For the text-containing cell, return its midpoint in (X, Y) coordinate format. 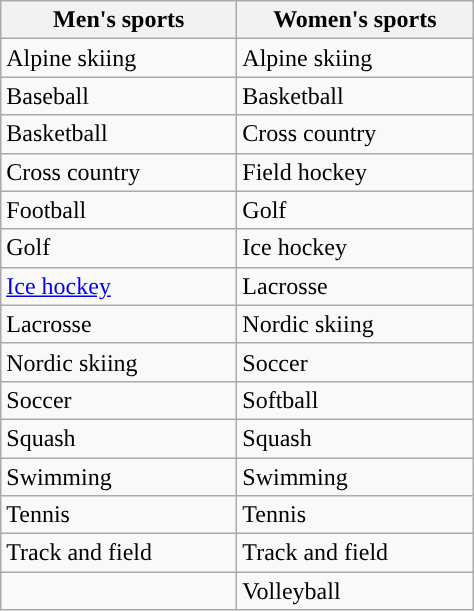
Softball (355, 400)
Baseball (119, 96)
Men's sports (119, 20)
Field hockey (355, 172)
Football (119, 210)
Volleyball (355, 591)
Women's sports (355, 20)
